Determine the (X, Y) coordinate at the center of the cell enclosing the given text.  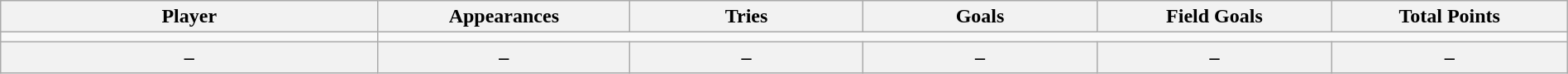
Appearances (504, 17)
Tries (746, 17)
Goals (979, 17)
Player (189, 17)
Field Goals (1214, 17)
Total Points (1449, 17)
